Scan for the cell matching the given text and deliver its [x, y] coordinate at center. 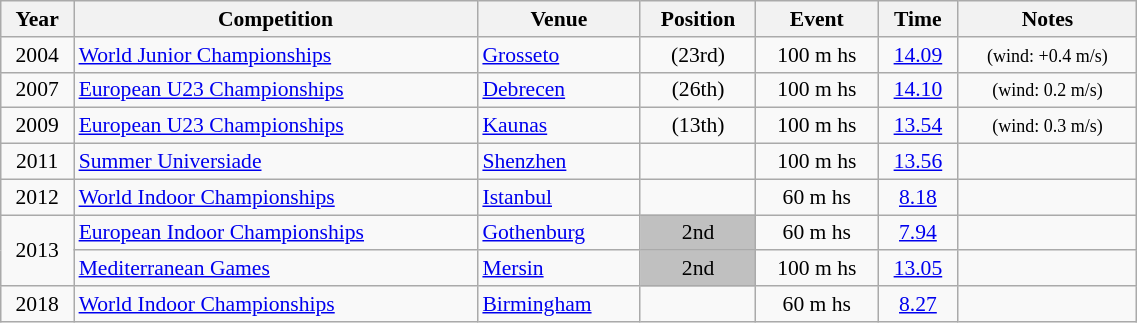
(26th) [698, 90]
14.10 [918, 90]
(wind: 0.3 m/s) [1048, 126]
(wind: 0.2 m/s) [1048, 90]
8.27 [918, 304]
Venue [558, 19]
Debrecen [558, 90]
(23rd) [698, 55]
Shenzhen [558, 162]
Mediterranean Games [276, 269]
(13th) [698, 126]
Grosseto [558, 55]
2004 [38, 55]
2009 [38, 126]
World Junior Championships [276, 55]
2018 [38, 304]
2011 [38, 162]
Position [698, 19]
13.05 [918, 269]
Competition [276, 19]
(wind: +0.4 m/s) [1048, 55]
Gothenburg [558, 233]
Year [38, 19]
2007 [38, 90]
Event [817, 19]
14.09 [918, 55]
13.54 [918, 126]
2012 [38, 197]
7.94 [918, 233]
8.18 [918, 197]
Kaunas [558, 126]
Summer Universiade [276, 162]
European Indoor Championships [276, 233]
Mersin [558, 269]
Birmingham [558, 304]
2013 [38, 250]
Time [918, 19]
13.56 [918, 162]
Notes [1048, 19]
Istanbul [558, 197]
